Scan for the cell matching the given text and deliver its (X, Y) coordinate at center. 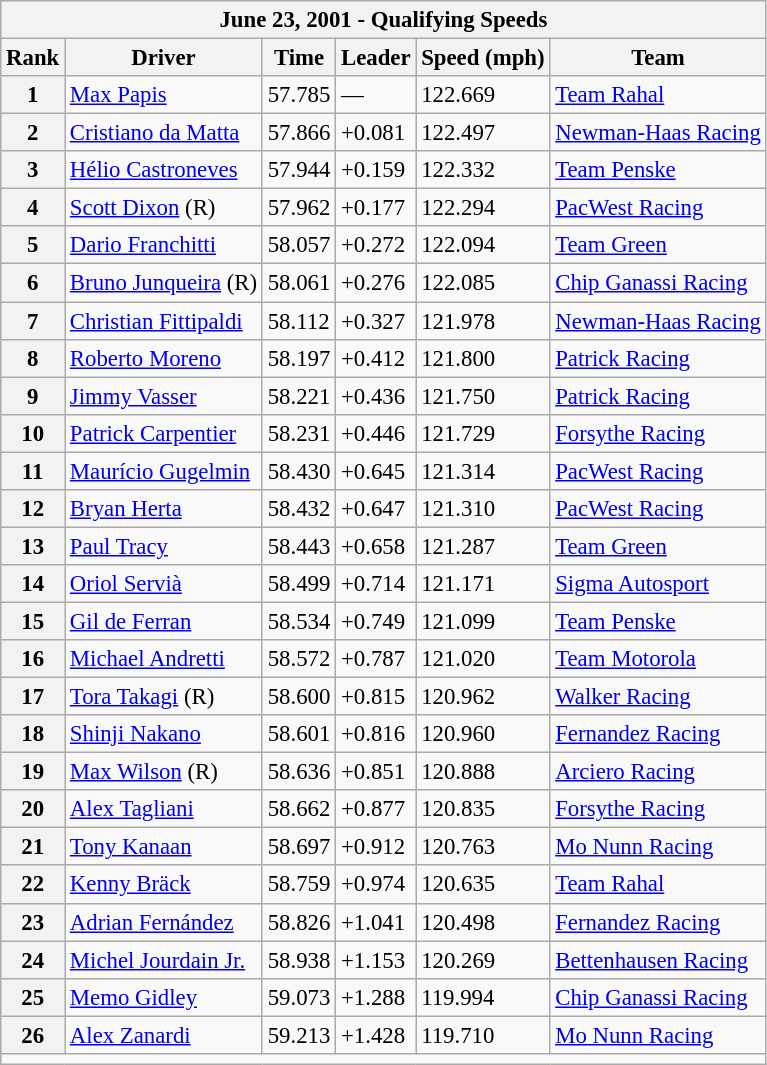
Shinji Nakano (164, 734)
120.498 (483, 922)
57.962 (298, 208)
Walker Racing (658, 697)
Adrian Fernández (164, 922)
120.269 (483, 960)
4 (33, 208)
+1.153 (376, 960)
58.499 (298, 584)
17 (33, 697)
+0.412 (376, 358)
Christian Fittipaldi (164, 321)
24 (33, 960)
+0.912 (376, 847)
Bettenhausen Racing (658, 960)
25 (33, 997)
120.635 (483, 885)
121.978 (483, 321)
120.962 (483, 697)
Alex Zanardi (164, 1035)
+1.041 (376, 922)
19 (33, 772)
5 (33, 245)
122.497 (483, 133)
58.572 (298, 659)
122.085 (483, 283)
57.866 (298, 133)
+0.974 (376, 885)
June 23, 2001 - Qualifying Speeds (384, 20)
58.430 (298, 471)
58.221 (298, 396)
58.061 (298, 283)
59.073 (298, 997)
Tony Kanaan (164, 847)
Memo Gidley (164, 997)
Alex Tagliani (164, 809)
58.662 (298, 809)
57.785 (298, 95)
11 (33, 471)
Maurício Gugelmin (164, 471)
58.601 (298, 734)
+0.159 (376, 170)
Scott Dixon (R) (164, 208)
Sigma Autosport (658, 584)
Rank (33, 58)
122.094 (483, 245)
Patrick Carpentier (164, 433)
Dario Franchitti (164, 245)
+0.658 (376, 546)
122.669 (483, 95)
Kenny Bräck (164, 885)
12 (33, 509)
121.171 (483, 584)
121.020 (483, 659)
58.697 (298, 847)
120.888 (483, 772)
58.938 (298, 960)
8 (33, 358)
9 (33, 396)
20 (33, 809)
121.287 (483, 546)
Arciero Racing (658, 772)
+0.446 (376, 433)
58.432 (298, 509)
Hélio Castroneves (164, 170)
Leader (376, 58)
+0.436 (376, 396)
+0.276 (376, 283)
59.213 (298, 1035)
Bryan Herta (164, 509)
+0.815 (376, 697)
Bruno Junqueira (R) (164, 283)
Team Motorola (658, 659)
+0.714 (376, 584)
+0.816 (376, 734)
+0.749 (376, 621)
Michael Andretti (164, 659)
3 (33, 170)
26 (33, 1035)
+0.851 (376, 772)
Jimmy Vasser (164, 396)
6 (33, 283)
Paul Tracy (164, 546)
58.112 (298, 321)
23 (33, 922)
121.729 (483, 433)
+0.877 (376, 809)
2 (33, 133)
+1.428 (376, 1035)
7 (33, 321)
58.443 (298, 546)
+0.645 (376, 471)
119.994 (483, 997)
121.800 (483, 358)
21 (33, 847)
+0.647 (376, 509)
58.231 (298, 433)
Max Papis (164, 95)
15 (33, 621)
122.332 (483, 170)
+0.081 (376, 133)
22 (33, 885)
+0.787 (376, 659)
10 (33, 433)
Michel Jourdain Jr. (164, 960)
13 (33, 546)
16 (33, 659)
+0.327 (376, 321)
120.960 (483, 734)
Cristiano da Matta (164, 133)
14 (33, 584)
+1.288 (376, 997)
+0.272 (376, 245)
Oriol Servià (164, 584)
1 (33, 95)
122.294 (483, 208)
Max Wilson (R) (164, 772)
Roberto Moreno (164, 358)
120.835 (483, 809)
18 (33, 734)
Gil de Ferran (164, 621)
121.750 (483, 396)
58.197 (298, 358)
Speed (mph) (483, 58)
Time (298, 58)
58.057 (298, 245)
— (376, 95)
58.826 (298, 922)
119.710 (483, 1035)
Tora Takagi (R) (164, 697)
58.759 (298, 885)
58.534 (298, 621)
121.310 (483, 509)
57.944 (298, 170)
+0.177 (376, 208)
58.600 (298, 697)
58.636 (298, 772)
121.099 (483, 621)
121.314 (483, 471)
120.763 (483, 847)
Driver (164, 58)
Team (658, 58)
